Output the (x, y) coordinate of the center of the cell containing the given text.  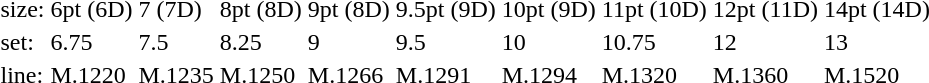
9 (348, 42)
10.75 (654, 42)
10 (548, 42)
9.5 (446, 42)
8.25 (260, 42)
6.75 (92, 42)
12 (765, 42)
7.5 (176, 42)
